Provide the [x, y] coordinate of the cell's center where the given text is located.  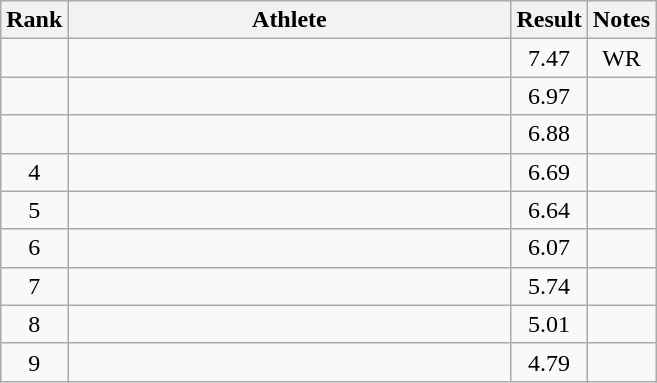
5.01 [549, 324]
6.64 [549, 210]
6 [34, 248]
7 [34, 286]
4.79 [549, 362]
8 [34, 324]
6.07 [549, 248]
Rank [34, 20]
5 [34, 210]
6.69 [549, 172]
5.74 [549, 286]
WR [621, 58]
4 [34, 172]
6.88 [549, 134]
Result [549, 20]
Notes [621, 20]
6.97 [549, 96]
Athlete [290, 20]
9 [34, 362]
7.47 [549, 58]
